Determine the (x, y) coordinate at the center of the cell enclosing the given text.  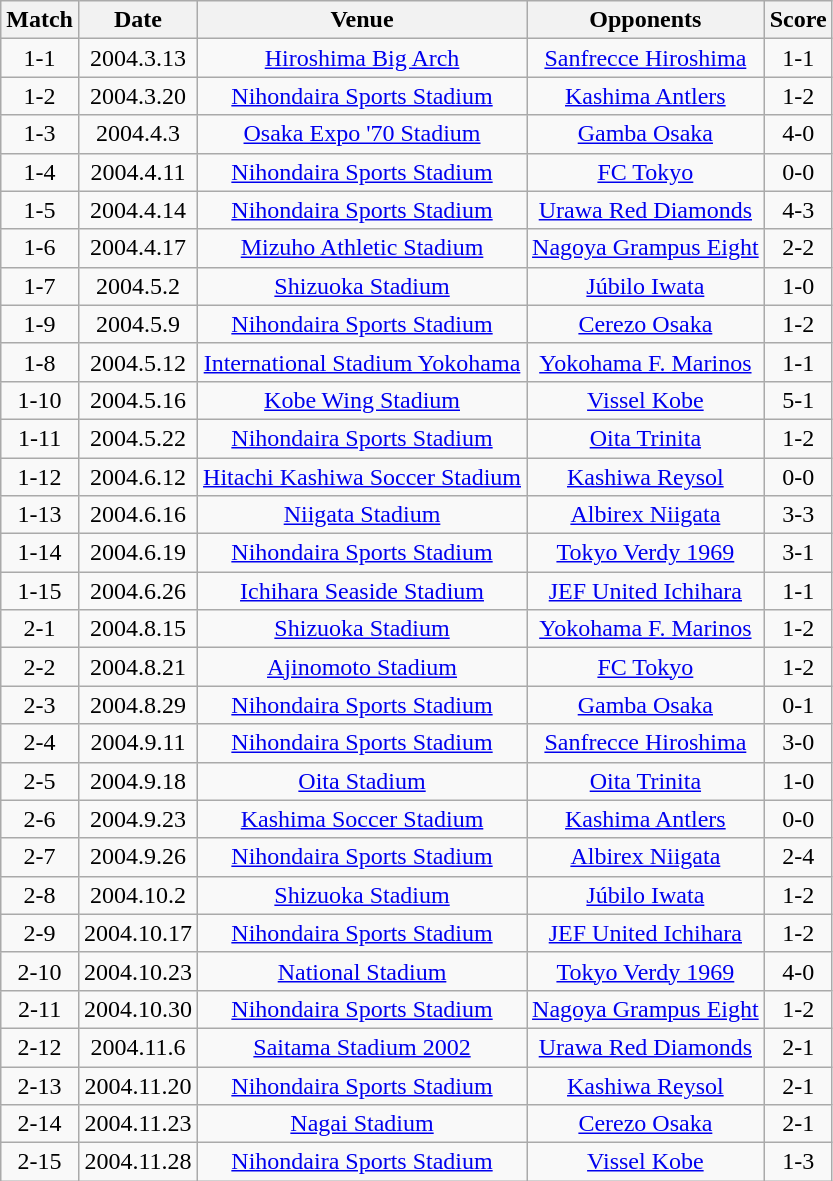
0-1 (798, 705)
2-5 (40, 781)
2-7 (40, 857)
Saitama Stadium 2002 (362, 1047)
2004.5.22 (138, 438)
Nagai Stadium (362, 1124)
2-6 (40, 819)
2-13 (40, 1085)
Osaka Expo '70 Stadium (362, 134)
2004.6.12 (138, 477)
Date (138, 20)
1-13 (40, 515)
Opponents (646, 20)
5-1 (798, 400)
2004.8.21 (138, 667)
2004.11.28 (138, 1162)
2004.9.18 (138, 781)
2-10 (40, 971)
Mizuho Athletic Stadium (362, 248)
2-8 (40, 895)
Ajinomoto Stadium (362, 667)
1-5 (40, 210)
2-14 (40, 1124)
Venue (362, 20)
2004.4.14 (138, 210)
2004.5.9 (138, 324)
1-8 (40, 362)
2-9 (40, 933)
1-6 (40, 248)
Hitachi Kashiwa Soccer Stadium (362, 477)
2004.6.19 (138, 553)
Score (798, 20)
2-11 (40, 1009)
2004.5.2 (138, 286)
International Stadium Yokohama (362, 362)
1-4 (40, 172)
2004.6.16 (138, 515)
2-12 (40, 1047)
2004.10.23 (138, 971)
Kashima Soccer Stadium (362, 819)
4-3 (798, 210)
2004.3.13 (138, 58)
2004.6.26 (138, 591)
1-7 (40, 286)
Ichihara Seaside Stadium (362, 591)
2004.8.29 (138, 705)
2004.3.20 (138, 96)
2004.5.16 (138, 400)
Niigata Stadium (362, 515)
2004.9.26 (138, 857)
Kobe Wing Stadium (362, 400)
1-10 (40, 400)
2004.8.15 (138, 629)
Hiroshima Big Arch (362, 58)
3-3 (798, 515)
1-12 (40, 477)
2004.11.6 (138, 1047)
2004.10.30 (138, 1009)
2004.9.23 (138, 819)
1-9 (40, 324)
1-11 (40, 438)
3-1 (798, 553)
2004.10.2 (138, 895)
2004.4.3 (138, 134)
2004.10.17 (138, 933)
Oita Stadium (362, 781)
2-15 (40, 1162)
National Stadium (362, 971)
2004.11.23 (138, 1124)
3-0 (798, 743)
2004.4.17 (138, 248)
2004.11.20 (138, 1085)
2004.4.11 (138, 172)
2004.5.12 (138, 362)
Match (40, 20)
1-15 (40, 591)
2-3 (40, 705)
1-14 (40, 553)
2004.9.11 (138, 743)
